Identify which cell holds the provided text, then report its (X, Y) central coordinate. 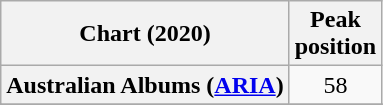
Australian Albums (ARIA) (145, 85)
58 (335, 85)
Peakposition (335, 34)
Chart (2020) (145, 34)
